Scan for the cell matching the given text and deliver its [X, Y] coordinate at center. 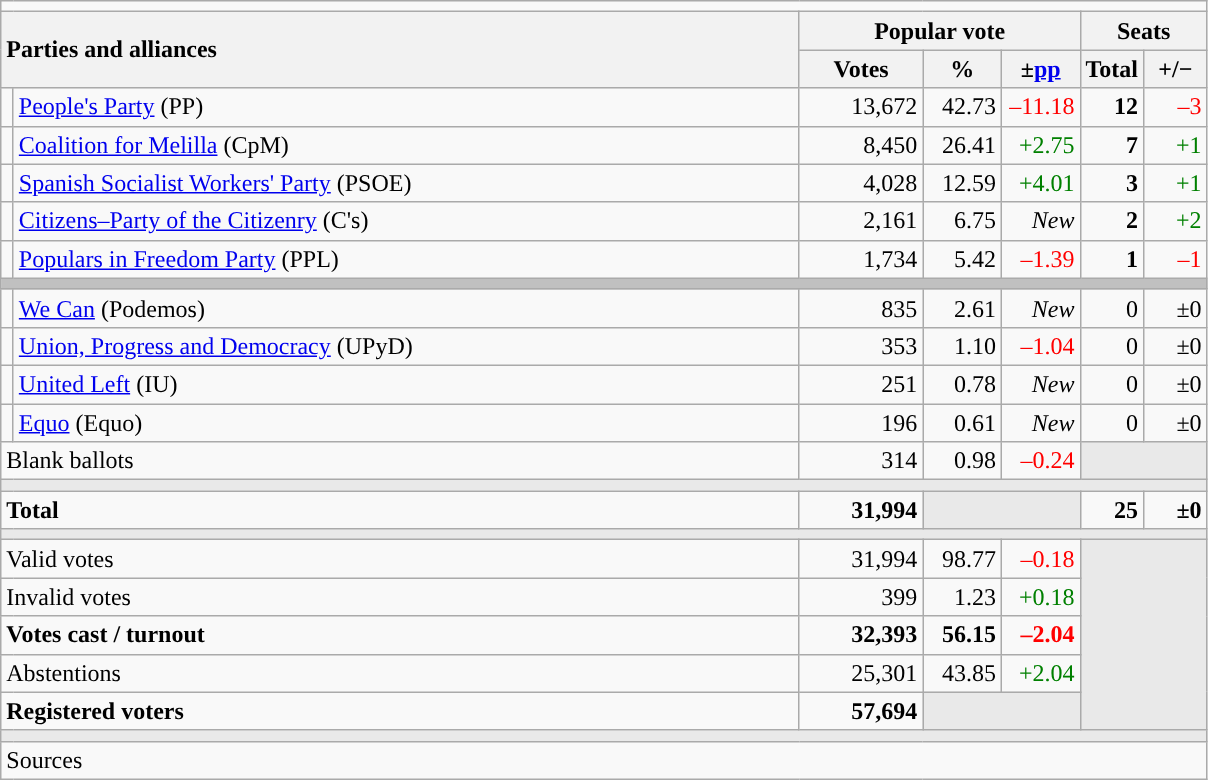
–1.39 [1040, 259]
2.61 [962, 308]
12 [1112, 107]
–3 [1176, 107]
6.75 [962, 221]
Valid votes [400, 559]
Union, Progress and Democracy (UPyD) [406, 346]
32,393 [861, 635]
5.42 [962, 259]
Seats [1144, 31]
Votes cast / turnout [400, 635]
0.78 [962, 384]
Votes [861, 69]
1,734 [861, 259]
0.61 [962, 423]
–0.18 [1040, 559]
1.10 [962, 346]
–2.04 [1040, 635]
–1.04 [1040, 346]
12.59 [962, 183]
–1 [1176, 259]
+2 [1176, 221]
Citizens–Party of the Citizenry (C's) [406, 221]
+2.04 [1040, 673]
399 [861, 597]
–11.18 [1040, 107]
Spanish Socialist Workers' Party (PSOE) [406, 183]
Abstentions [400, 673]
4,028 [861, 183]
25,301 [861, 673]
25 [1112, 510]
±pp [1040, 69]
2 [1112, 221]
251 [861, 384]
353 [861, 346]
0.98 [962, 461]
1.23 [962, 597]
56.15 [962, 635]
United Left (IU) [406, 384]
–0.24 [1040, 461]
42.73 [962, 107]
2,161 [861, 221]
Parties and alliances [400, 50]
3 [1112, 183]
Invalid votes [400, 597]
Populars in Freedom Party (PPL) [406, 259]
We Can (Podemos) [406, 308]
% [962, 69]
+/− [1176, 69]
+0.18 [1040, 597]
26.41 [962, 145]
1 [1112, 259]
Coalition for Melilla (CpM) [406, 145]
835 [861, 308]
Sources [604, 760]
Equo (Equo) [406, 423]
57,694 [861, 711]
People's Party (PP) [406, 107]
+2.75 [1040, 145]
7 [1112, 145]
43.85 [962, 673]
Popular vote [940, 31]
8,450 [861, 145]
Blank ballots [400, 461]
196 [861, 423]
314 [861, 461]
98.77 [962, 559]
Registered voters [400, 711]
+4.01 [1040, 183]
13,672 [861, 107]
